Locate the cell with the specified text and output its (x, y) center coordinate. 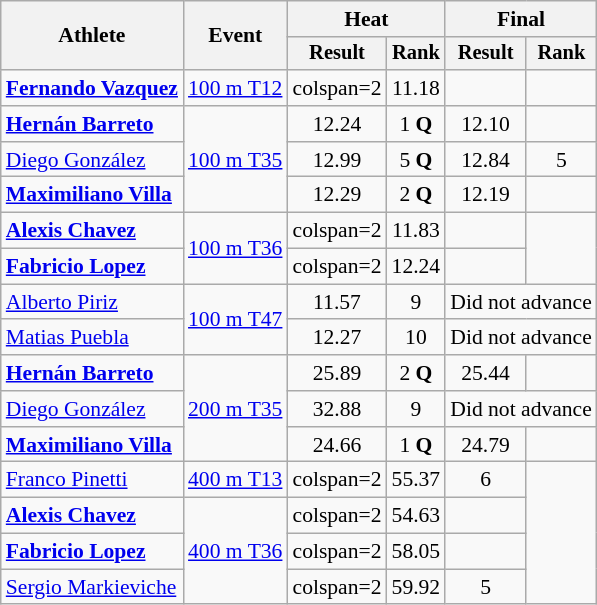
100 m T12 (235, 88)
Fernando Vazquez (92, 88)
55.37 (416, 480)
100 m T36 (235, 248)
100 m T35 (235, 160)
25.44 (486, 373)
6 (486, 480)
11.18 (416, 88)
5 Q (416, 160)
200 m T35 (235, 408)
24.79 (486, 445)
12.27 (336, 338)
Heat (366, 19)
24.66 (336, 445)
25.89 (336, 373)
12.10 (486, 124)
100 m T47 (235, 320)
Franco Pinetti (92, 480)
400 m T36 (235, 552)
11.57 (336, 302)
58.05 (416, 552)
400 m T13 (235, 480)
Athlete (92, 36)
12.29 (336, 195)
Event (235, 36)
Alberto Piriz (92, 302)
59.92 (416, 587)
12.19 (486, 195)
Matias Puebla (92, 338)
54.63 (416, 516)
12.99 (336, 160)
12.84 (486, 160)
11.83 (416, 231)
Final (521, 19)
Sergio Markieviche (92, 587)
10 (416, 338)
32.88 (336, 409)
